Identify which cell holds the provided text, then report its [x, y] central coordinate. 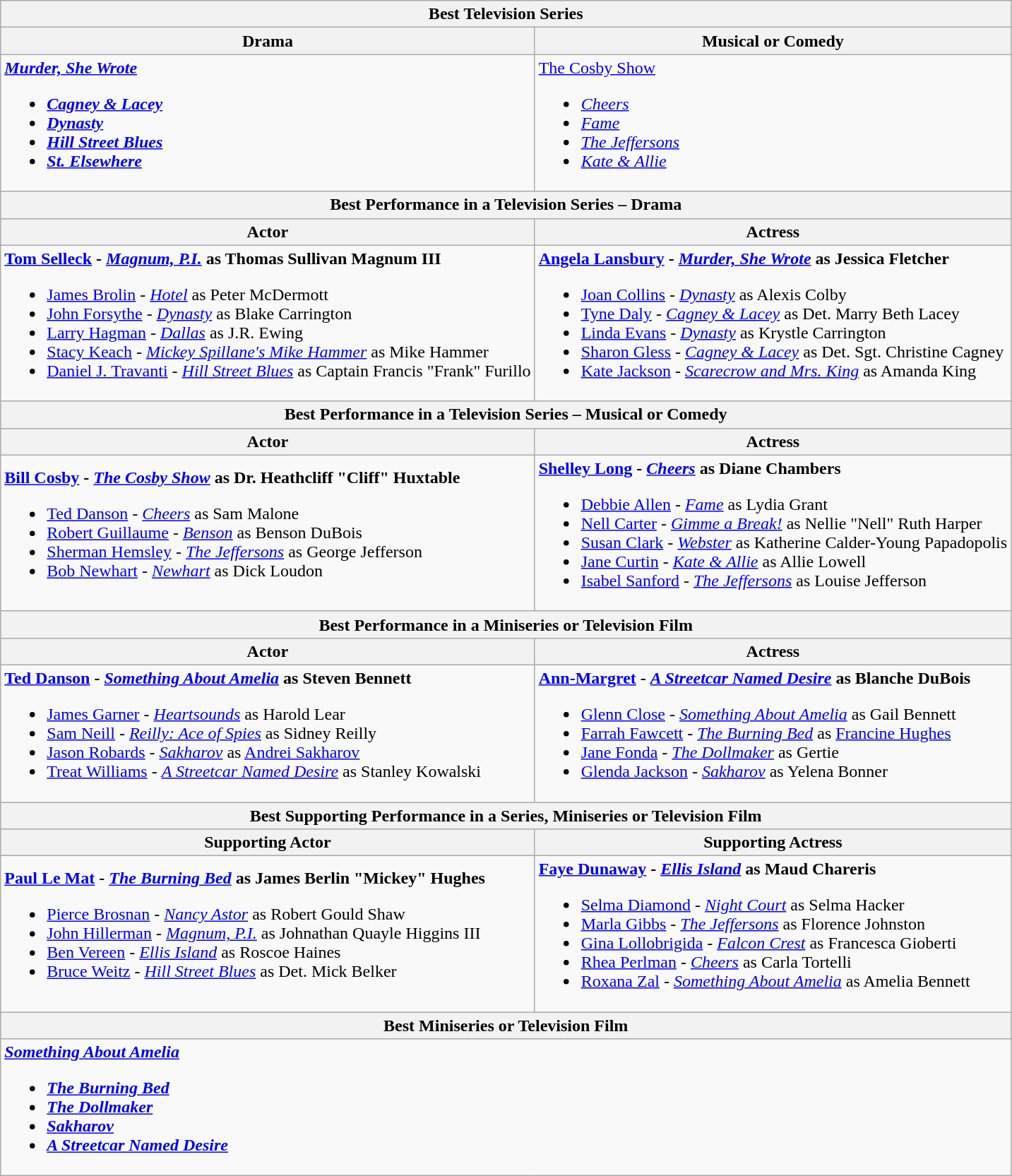
Best Performance in a Miniseries or Television Film [506, 624]
Drama [268, 41]
Supporting Actor [268, 843]
The Cosby ShowCheersFameThe JeffersonsKate & Allie [773, 123]
Best Performance in a Television Series – Drama [506, 205]
Best Television Series [506, 14]
Best Performance in a Television Series – Musical or Comedy [506, 415]
Murder, She WroteCagney & LaceyDynastyHill Street BluesSt. Elsewhere [268, 123]
Musical or Comedy [773, 41]
Something About AmeliaThe Burning BedThe DollmakerSakharovA Streetcar Named Desire [506, 1107]
Supporting Actress [773, 843]
Best Supporting Performance in a Series, Miniseries or Television Film [506, 816]
Best Miniseries or Television Film [506, 1026]
